Determine the [X, Y] coordinate at the center of the cell enclosing the given text.  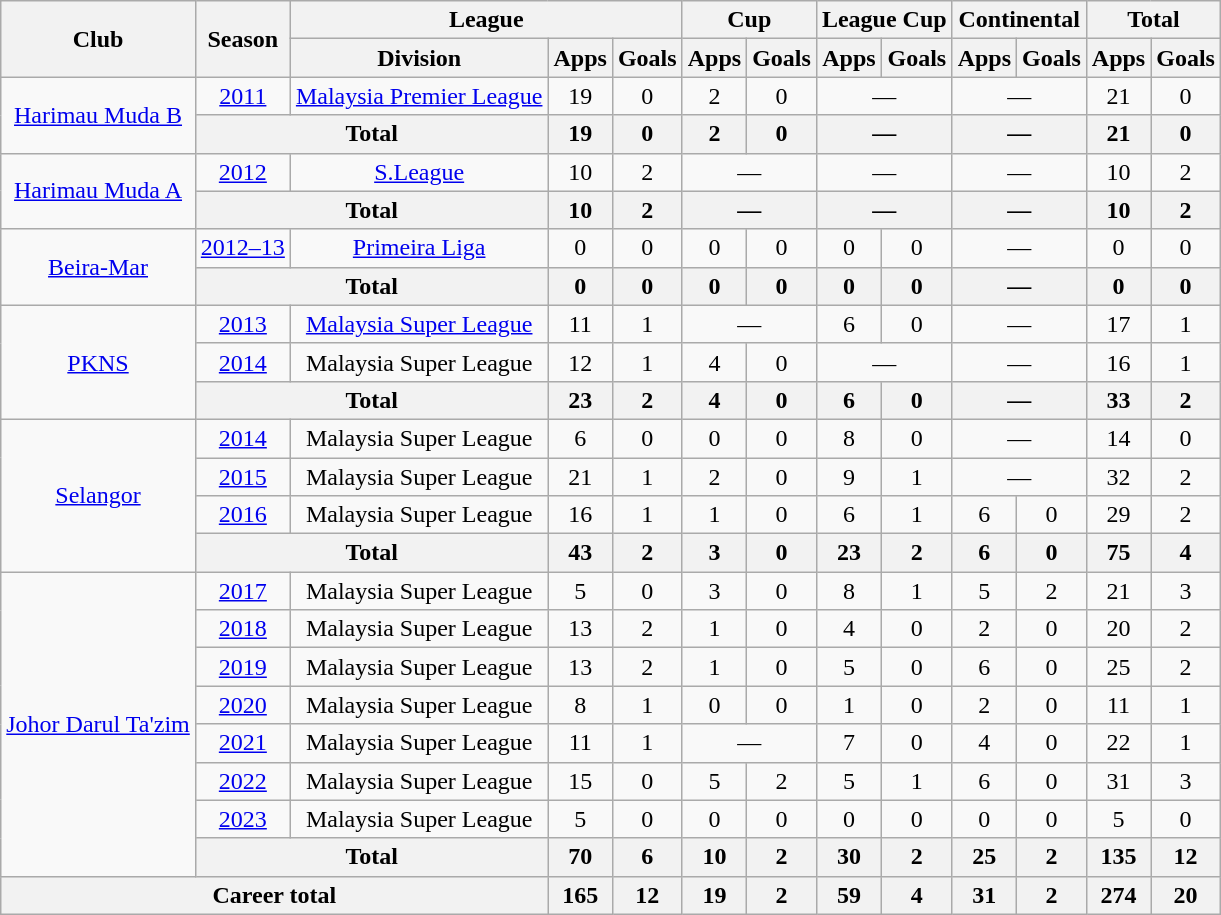
2017 [242, 591]
2022 [242, 781]
Career total [274, 895]
29 [1118, 515]
2018 [242, 629]
59 [848, 895]
9 [848, 477]
2012 [242, 172]
22 [1118, 743]
43 [580, 553]
15 [580, 781]
2016 [242, 515]
7 [848, 743]
Malaysia Premier League [419, 96]
S.League [419, 172]
Continental [1019, 20]
Harimau Muda B [98, 115]
32 [1118, 477]
33 [1118, 400]
2020 [242, 705]
2015 [242, 477]
17 [1118, 324]
14 [1118, 438]
Beira-Mar [98, 267]
2013 [242, 324]
2012–13 [242, 248]
League [486, 20]
Selangor [98, 495]
Primeira Liga [419, 248]
274 [1118, 895]
75 [1118, 553]
2021 [242, 743]
PKNS [98, 362]
70 [580, 857]
League Cup [884, 20]
Johor Darul Ta'zim [98, 724]
2019 [242, 667]
Harimau Muda A [98, 191]
2011 [242, 96]
Cup [749, 20]
2023 [242, 819]
135 [1118, 857]
165 [580, 895]
Division [419, 58]
Club [98, 39]
30 [848, 857]
Season [242, 39]
